Locate the cell with the specified text and output its (X, Y) center coordinate. 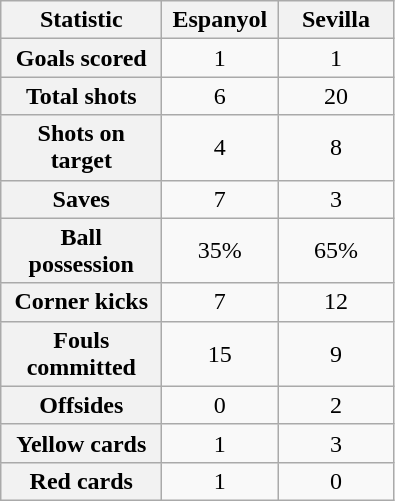
12 (336, 302)
Ball possession (82, 250)
Saves (82, 199)
65% (336, 250)
Total shots (82, 96)
Sevilla (336, 20)
6 (220, 96)
9 (336, 354)
15 (220, 354)
Espanyol (220, 20)
8 (336, 148)
Corner kicks (82, 302)
Red cards (82, 481)
Statistic (82, 20)
35% (220, 250)
Shots on target (82, 148)
Yellow cards (82, 443)
Offsides (82, 405)
Fouls committed (82, 354)
Goals scored (82, 58)
4 (220, 148)
20 (336, 96)
2 (336, 405)
